For the text-containing cell, return its midpoint in (x, y) coordinate format. 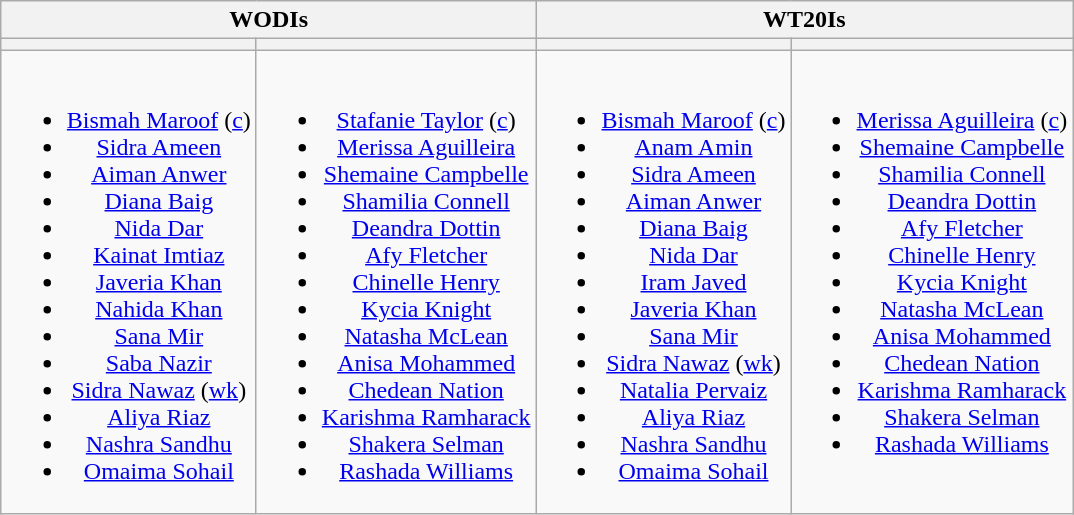
WT20Is (804, 20)
WODIs (268, 20)
